Return (X, Y) of the center of cell containing provided text 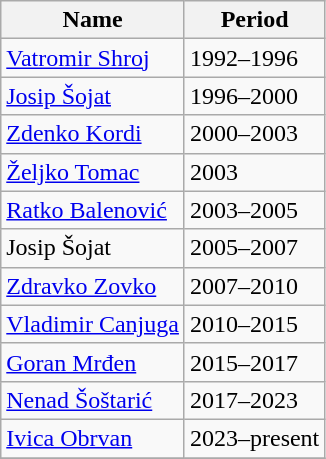
2007–2010 (254, 286)
2003 (254, 172)
Ivica Obrvan (93, 438)
Zdravko Zovko (93, 286)
2017–2023 (254, 400)
Ratko Balenović (93, 210)
Zdenko Kordi (93, 134)
2003–2005 (254, 210)
Vatromir Shroj (93, 58)
Period (254, 20)
Goran Mrđen (93, 362)
1992–1996 (254, 58)
2010–2015 (254, 324)
2000–2003 (254, 134)
Name (93, 20)
2005–2007 (254, 248)
Vladimir Canjuga (93, 324)
1996–2000 (254, 96)
2015–2017 (254, 362)
2023–present (254, 438)
Željko Tomac (93, 172)
Nenad Šoštarić (93, 400)
